Locate the cell with the specified text and output its (X, Y) center coordinate. 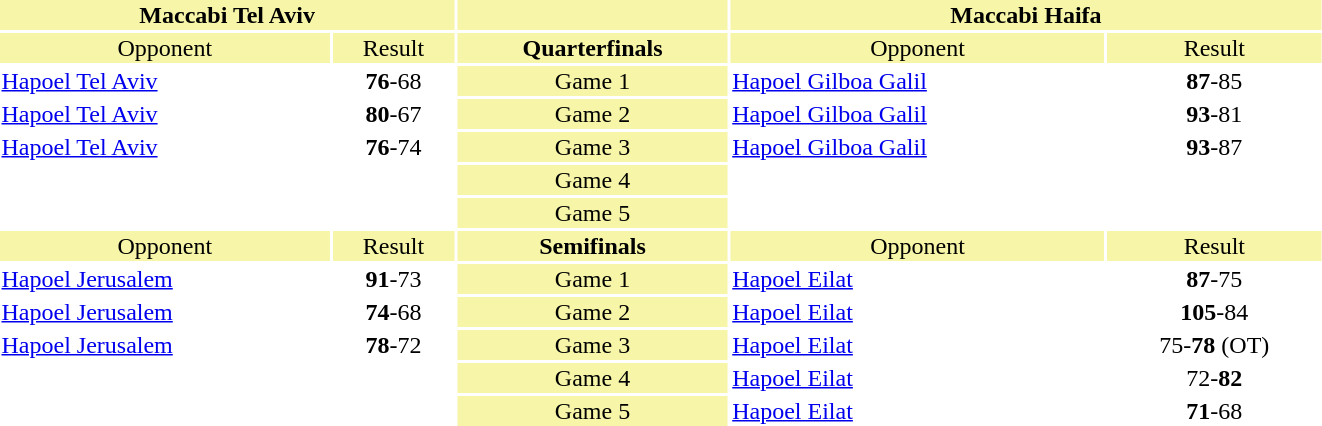
71-68 (1214, 411)
72-82 (1214, 378)
93-81 (1214, 114)
80-67 (394, 114)
Maccabi Tel Aviv (227, 15)
76-74 (394, 147)
74-68 (394, 312)
105-84 (1214, 312)
76-68 (394, 81)
75-78 (OT) (1214, 345)
87-85 (1214, 81)
Maccabi Haifa (1026, 15)
87-75 (1214, 279)
91-73 (394, 279)
78-72 (394, 345)
Semifinals (592, 246)
93-87 (1214, 147)
Quarterfinals (592, 48)
